Scan for the cell matching the given text and deliver its (x, y) coordinate at center. 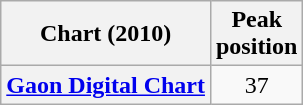
37 (256, 85)
Gaon Digital Chart (106, 85)
Chart (2010) (106, 34)
Peakposition (256, 34)
